Pinpoint the cell where the given text exists, returning its (X, Y) midpoint coordinate. 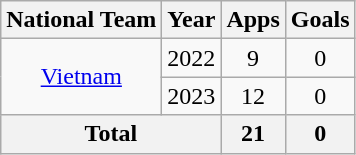
National Team (82, 20)
Goals (320, 20)
Year (192, 20)
2022 (192, 58)
9 (253, 58)
Apps (253, 20)
Vietnam (82, 77)
2023 (192, 96)
Total (111, 134)
21 (253, 134)
12 (253, 96)
